Locate the cell with the specified text and output its [X, Y] center coordinate. 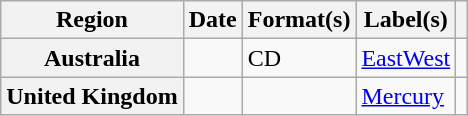
United Kingdom [92, 96]
Format(s) [299, 20]
Date [212, 20]
Mercury [406, 96]
Label(s) [406, 20]
CD [299, 58]
Australia [92, 58]
Region [92, 20]
EastWest [406, 58]
